From the cell containing the given text, extract its center point as (X, Y) coordinate. 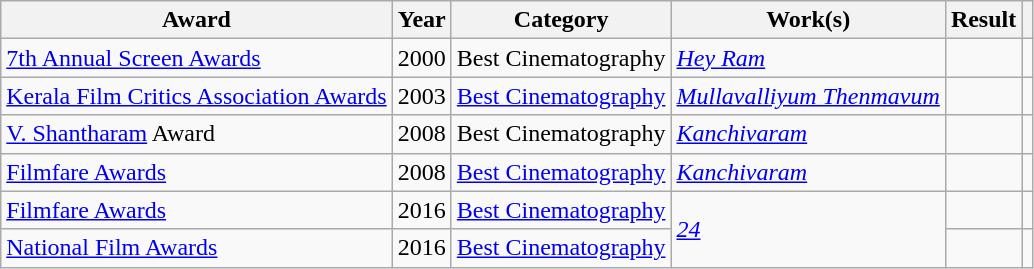
Category (561, 20)
2000 (422, 58)
Mullavalliyum Thenmavum (808, 96)
Year (422, 20)
Kerala Film Critics Association Awards (196, 96)
Award (196, 20)
V. Shantharam Award (196, 134)
Hey Ram (808, 58)
Work(s) (808, 20)
2003 (422, 96)
National Film Awards (196, 248)
7th Annual Screen Awards (196, 58)
Result (983, 20)
24 (808, 229)
